Search for the cell housing the specified text and yield its (X, Y) center coordinate. 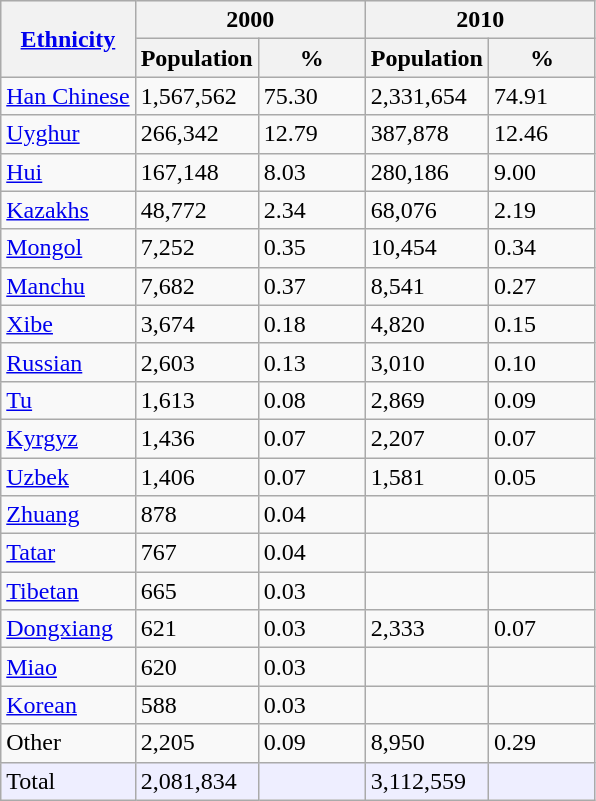
Dongxiang (68, 629)
387,878 (426, 134)
2.19 (542, 210)
3,010 (426, 362)
0.27 (542, 286)
10,454 (426, 248)
Kazakhs (68, 210)
12.46 (542, 134)
0.29 (542, 743)
1,436 (196, 438)
2000 (250, 20)
Tatar (68, 553)
8,950 (426, 743)
Kyrgyz (68, 438)
280,186 (426, 172)
0.34 (542, 248)
2,331,654 (426, 96)
75.30 (312, 96)
Xibe (68, 324)
0.35 (312, 248)
767 (196, 553)
Total (68, 781)
Other (68, 743)
0.13 (312, 362)
3,674 (196, 324)
74.91 (542, 96)
Tu (68, 400)
12.79 (312, 134)
2,205 (196, 743)
0.18 (312, 324)
0.05 (542, 477)
2010 (480, 20)
Ethnicity (68, 39)
0.10 (542, 362)
0.15 (542, 324)
1,581 (426, 477)
266,342 (196, 134)
Zhuang (68, 515)
1,613 (196, 400)
Korean (68, 705)
1,567,562 (196, 96)
621 (196, 629)
878 (196, 515)
8.03 (312, 172)
1,406 (196, 477)
2,333 (426, 629)
68,076 (426, 210)
0.08 (312, 400)
8,541 (426, 286)
7,252 (196, 248)
Han Chinese (68, 96)
665 (196, 591)
9.00 (542, 172)
2,869 (426, 400)
Manchu (68, 286)
2,603 (196, 362)
Mongol (68, 248)
Uzbek (68, 477)
620 (196, 667)
Miao (68, 667)
4,820 (426, 324)
588 (196, 705)
7,682 (196, 286)
3,112,559 (426, 781)
2,207 (426, 438)
0.37 (312, 286)
Hui (68, 172)
Tibetan (68, 591)
48,772 (196, 210)
Uyghur (68, 134)
Russian (68, 362)
2,081,834 (196, 781)
167,148 (196, 172)
2.34 (312, 210)
